Return (X, Y) of the center of cell containing provided text 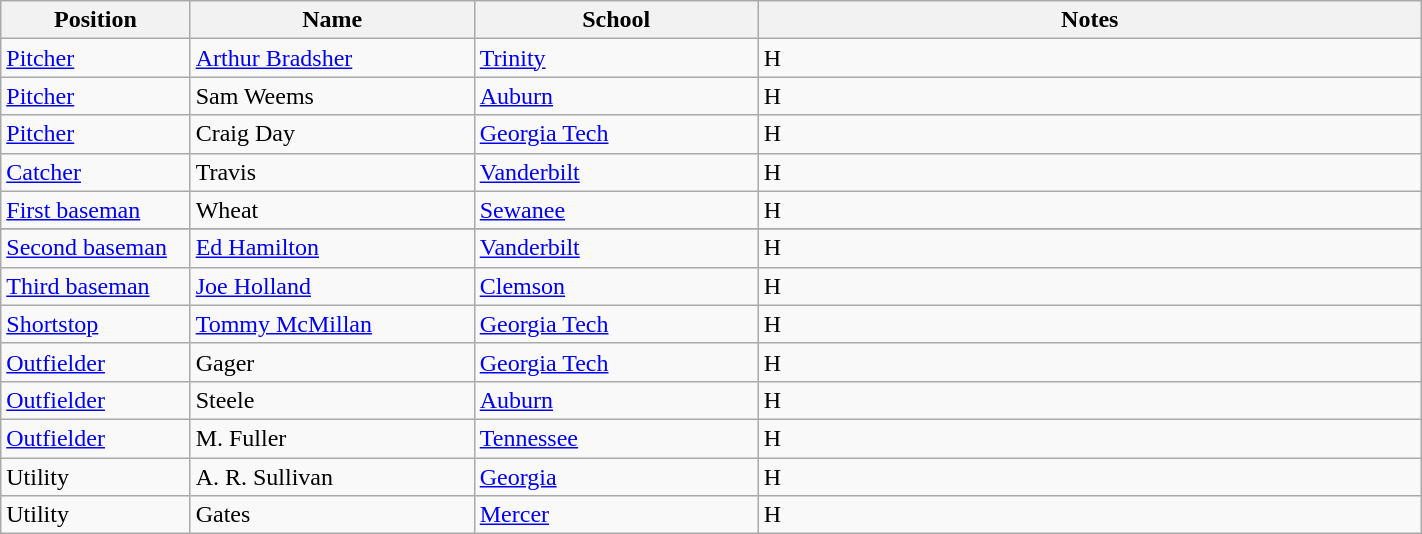
Arthur Bradsher (332, 58)
A. R. Sullivan (332, 477)
Clemson (616, 286)
Gager (332, 362)
Gates (332, 515)
M. Fuller (332, 438)
Tommy McMillan (332, 324)
Travis (332, 172)
Craig Day (332, 134)
Wheat (332, 210)
Notes (1090, 20)
School (616, 20)
Sam Weems (332, 96)
Sewanee (616, 210)
Second baseman (96, 248)
Georgia (616, 477)
Catcher (96, 172)
Third baseman (96, 286)
Trinity (616, 58)
Position (96, 20)
Shortstop (96, 324)
Mercer (616, 515)
Name (332, 20)
Joe Holland (332, 286)
Tennessee (616, 438)
Ed Hamilton (332, 248)
Steele (332, 400)
First baseman (96, 210)
